Determine the (x, y) coordinate at the center of the cell enclosing the given text.  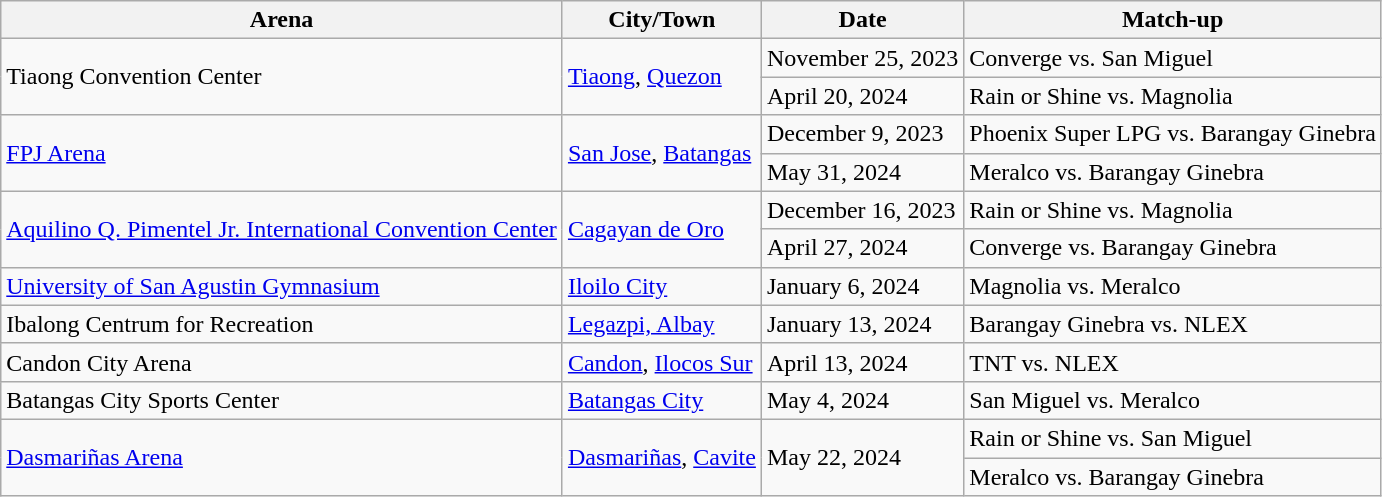
Arena (282, 20)
Candon, Ilocos Sur (662, 362)
Magnolia vs. Meralco (1173, 286)
November 25, 2023 (862, 58)
January 6, 2024 (862, 286)
May 4, 2024 (862, 400)
April 27, 2024 (862, 248)
San Jose, Batangas (662, 153)
Match-up (1173, 20)
Batangas City (662, 400)
January 13, 2024 (862, 324)
Phoenix Super LPG vs. Barangay Ginebra (1173, 134)
University of San Agustin Gymnasium (282, 286)
Dasmariñas, Cavite (662, 457)
May 22, 2024 (862, 457)
Date (862, 20)
Converge vs. San Miguel (1173, 58)
December 16, 2023 (862, 210)
Dasmariñas Arena (282, 457)
Legazpi, Albay (662, 324)
Batangas City Sports Center (282, 400)
Aquilino Q. Pimentel Jr. International Convention Center (282, 229)
FPJ Arena (282, 153)
San Miguel vs. Meralco (1173, 400)
Converge vs. Barangay Ginebra (1173, 248)
Candon City Arena (282, 362)
April 20, 2024 (862, 96)
Rain or Shine vs. San Miguel (1173, 438)
April 13, 2024 (862, 362)
December 9, 2023 (862, 134)
Iloilo City (662, 286)
May 31, 2024 (862, 172)
City/Town (662, 20)
Tiaong Convention Center (282, 77)
Barangay Ginebra vs. NLEX (1173, 324)
TNT vs. NLEX (1173, 362)
Ibalong Centrum for Recreation (282, 324)
Cagayan de Oro (662, 229)
Tiaong, Quezon (662, 77)
